Find where the given text appears and provide that cell's center as (x, y) coordinate. 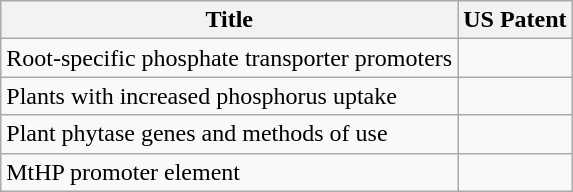
MtHP promoter element (230, 172)
Plant phytase genes and methods of use (230, 134)
US Patent (515, 20)
Title (230, 20)
Plants with increased phosphorus uptake (230, 96)
Root-specific phosphate transporter promoters (230, 58)
